From the cell containing the given text, extract its center point as [X, Y] coordinate. 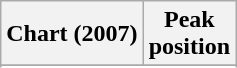
Chart (2007) [72, 34]
Peakposition [189, 34]
